Provide the (X, Y) coordinate of the cell's center where the given text is located.  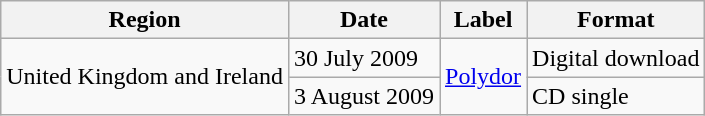
Digital download (616, 58)
Polydor (484, 77)
Date (364, 20)
Format (616, 20)
30 July 2009 (364, 58)
3 August 2009 (364, 96)
CD single (616, 96)
United Kingdom and Ireland (145, 77)
Label (484, 20)
Region (145, 20)
